Capture the cell that displays the provided text and extract its [X, Y] central coordinate. 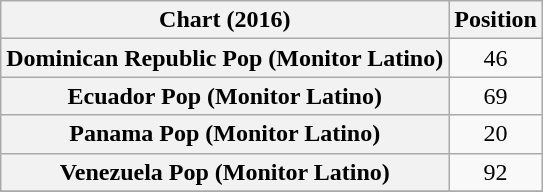
20 [496, 134]
Chart (2016) [225, 20]
Panama Pop (Monitor Latino) [225, 134]
46 [496, 58]
Venezuela Pop (Monitor Latino) [225, 172]
Dominican Republic Pop (Monitor Latino) [225, 58]
69 [496, 96]
Position [496, 20]
Ecuador Pop (Monitor Latino) [225, 96]
92 [496, 172]
